Search for the cell housing the specified text and yield its (x, y) center coordinate. 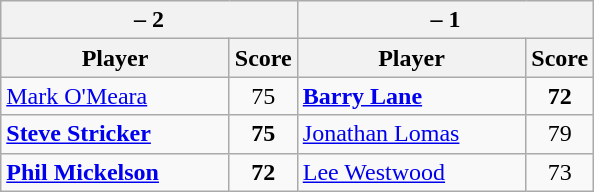
Phil Mickelson (116, 172)
Barry Lane (412, 96)
Lee Westwood (412, 172)
Mark O'Meara (116, 96)
73 (560, 172)
– 2 (150, 20)
79 (560, 134)
– 1 (446, 20)
Jonathan Lomas (412, 134)
Steve Stricker (116, 134)
